For the text-containing cell, return its midpoint in [X, Y] coordinate format. 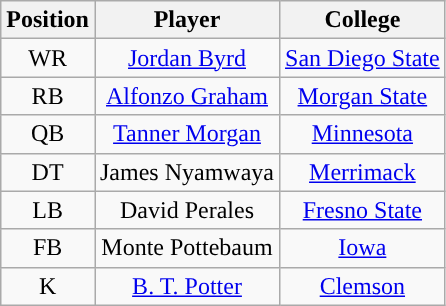
Player [186, 20]
Clemson [363, 286]
QB [48, 134]
RB [48, 96]
LB [48, 210]
Tanner Morgan [186, 134]
B. T. Potter [186, 286]
Jordan Byrd [186, 58]
Morgan State [363, 96]
Merrimack [363, 172]
Iowa [363, 248]
James Nyamwaya [186, 172]
San Diego State [363, 58]
FB [48, 248]
College [363, 20]
DT [48, 172]
Fresno State [363, 210]
David Perales [186, 210]
Monte Pottebaum [186, 248]
WR [48, 58]
Minnesota [363, 134]
Position [48, 20]
K [48, 286]
Alfonzo Graham [186, 96]
